From the cell containing the given text, extract its center point as (X, Y) coordinate. 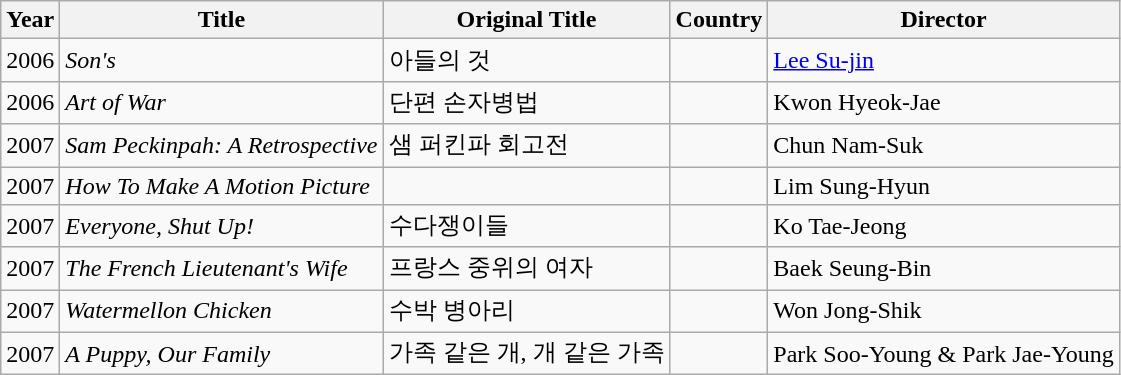
Park Soo-Young & Park Jae-Young (944, 354)
가족 같은 개, 개 같은 가족 (526, 354)
Kwon Hyeok-Jae (944, 102)
Ko Tae-Jeong (944, 226)
수다쟁이들 (526, 226)
단편 손자병법 (526, 102)
Won Jong-Shik (944, 312)
Country (719, 20)
Lee Su-jin (944, 60)
Art of War (222, 102)
Chun Nam-Suk (944, 146)
Lim Sung-Hyun (944, 185)
How To Make A Motion Picture (222, 185)
Director (944, 20)
Son's (222, 60)
Everyone, Shut Up! (222, 226)
A Puppy, Our Family (222, 354)
Title (222, 20)
프랑스 중위의 여자 (526, 268)
샘 퍼킨파 회고전 (526, 146)
The French Lieutenant's Wife (222, 268)
아들의 것 (526, 60)
Year (30, 20)
Baek Seung-Bin (944, 268)
Original Title (526, 20)
수박 병아리 (526, 312)
Sam Peckinpah: A Retrospective (222, 146)
Watermellon Chicken (222, 312)
